For the text-containing cell, return its midpoint in (X, Y) coordinate format. 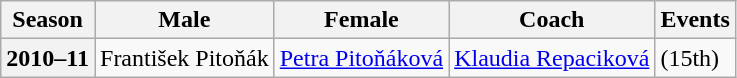
Coach (552, 20)
František Pitoňák (184, 58)
Female (361, 20)
(15th) (695, 58)
Male (184, 20)
Klaudia Repaciková (552, 58)
Events (695, 20)
Petra Pitoňáková (361, 58)
Season (48, 20)
2010–11 (48, 58)
